Locate the cell with the specified text and output its (x, y) center coordinate. 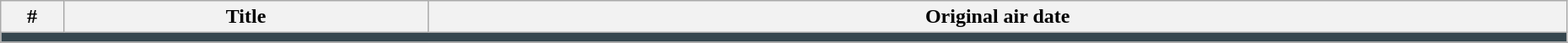
Title (246, 17)
Original air date (997, 17)
# (32, 17)
